From the cell containing the given text, extract its center point as (X, Y) coordinate. 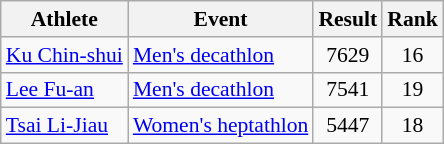
Ku Chin-shui (64, 55)
Event (221, 19)
19 (412, 90)
Athlete (64, 19)
Lee Fu-an (64, 90)
Rank (412, 19)
7541 (348, 90)
Women's heptathlon (221, 126)
Tsai Li-Jiau (64, 126)
18 (412, 126)
16 (412, 55)
Result (348, 19)
5447 (348, 126)
7629 (348, 55)
